Extract the [X, Y] coordinate from the center of the cell holding the provided text.  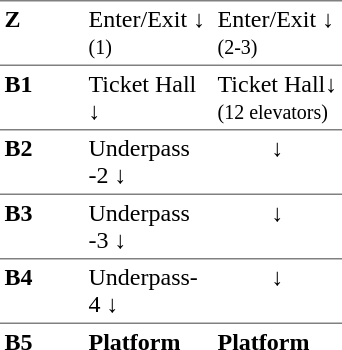
Ticket Hall ↓ [148, 96]
Underpass -3 ↓ [148, 226]
B2 [42, 161]
B4 [42, 290]
Underpass -2 ↓ [148, 161]
Ticket Hall↓(12 elevators) [278, 96]
Enter/Exit ↓(2-3) [278, 32]
B1 [42, 96]
B3 [42, 226]
Enter/Exit ↓(1) [148, 32]
Z [42, 32]
Underpass-4 ↓ [148, 290]
